Capture the cell that displays the provided text and extract its [X, Y] central coordinate. 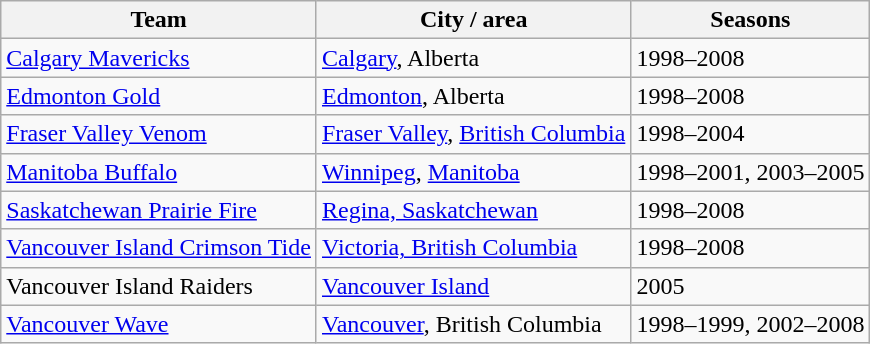
Seasons [750, 20]
Manitoba Buffalo [159, 172]
Edmonton, Alberta [473, 96]
Vancouver, British Columbia [473, 324]
2005 [750, 286]
Edmonton Gold [159, 96]
Team [159, 20]
1998–2001, 2003–2005 [750, 172]
Vancouver Island Raiders [159, 286]
City / area [473, 20]
Vancouver Island Crimson Tide [159, 248]
1998–2004 [750, 134]
Victoria, British Columbia [473, 248]
Fraser Valley, British Columbia [473, 134]
Fraser Valley Venom [159, 134]
1998–1999, 2002–2008 [750, 324]
Saskatchewan Prairie Fire [159, 210]
Vancouver Wave [159, 324]
Calgary Mavericks [159, 58]
Winnipeg, Manitoba [473, 172]
Vancouver Island [473, 286]
Regina, Saskatchewan [473, 210]
Calgary, Alberta [473, 58]
